Pinpoint the cell where the given text exists, returning its (X, Y) midpoint coordinate. 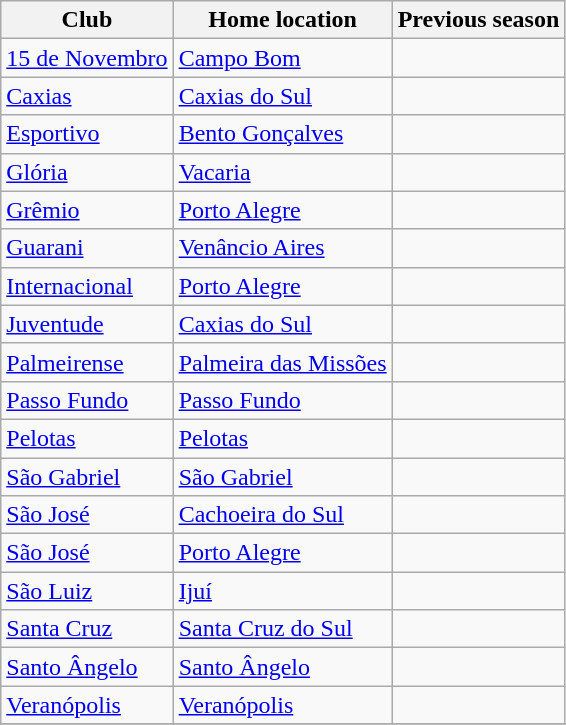
Club (87, 20)
Vacaria (282, 172)
Santa Cruz do Sul (282, 629)
Previous season (478, 20)
Home location (282, 20)
Esportivo (87, 134)
Palmeira das Missões (282, 362)
Bento Gonçalves (282, 134)
São Luiz (87, 591)
Santa Cruz (87, 629)
Caxias (87, 96)
Guarani (87, 248)
Campo Bom (282, 58)
Glória (87, 172)
15 de Novembro (87, 58)
Grêmio (87, 210)
Venâncio Aires (282, 248)
Palmeirense (87, 362)
Ijuí (282, 591)
Cachoeira do Sul (282, 515)
Juventude (87, 324)
Internacional (87, 286)
